Identify which cell holds the provided text, then report its (x, y) central coordinate. 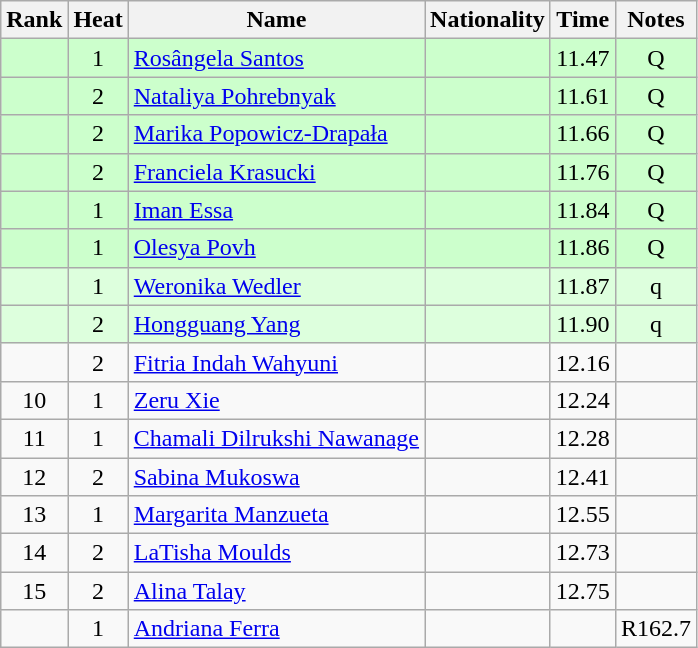
11 (34, 438)
Weronika Wedler (276, 286)
12.24 (582, 400)
Margarita Manzueta (276, 515)
12 (34, 477)
11.47 (582, 58)
Sabina Mukoswa (276, 477)
11.61 (582, 96)
Olesya Povh (276, 248)
12.41 (582, 477)
11.86 (582, 248)
Name (276, 20)
Marika Popowicz-Drapała (276, 134)
R162.7 (656, 629)
Fitria Indah Wahyuni (276, 362)
11.84 (582, 210)
Nataliya Pohrebnyak (276, 96)
Notes (656, 20)
11.90 (582, 324)
11.66 (582, 134)
Franciela Krasucki (276, 172)
12.75 (582, 591)
Hongguang Yang (276, 324)
13 (34, 515)
Alina Talay (276, 591)
12.16 (582, 362)
Chamali Dilrukshi Nawanage (276, 438)
11.76 (582, 172)
Rosângela Santos (276, 58)
Heat (98, 20)
Rank (34, 20)
Zeru Xie (276, 400)
15 (34, 591)
12.55 (582, 515)
10 (34, 400)
LaTisha Moulds (276, 553)
12.73 (582, 553)
14 (34, 553)
Time (582, 20)
11.87 (582, 286)
Iman Essa (276, 210)
Andriana Ferra (276, 629)
Nationality (488, 20)
12.28 (582, 438)
